Output the (x, y) coordinate of the center of the cell containing the given text.  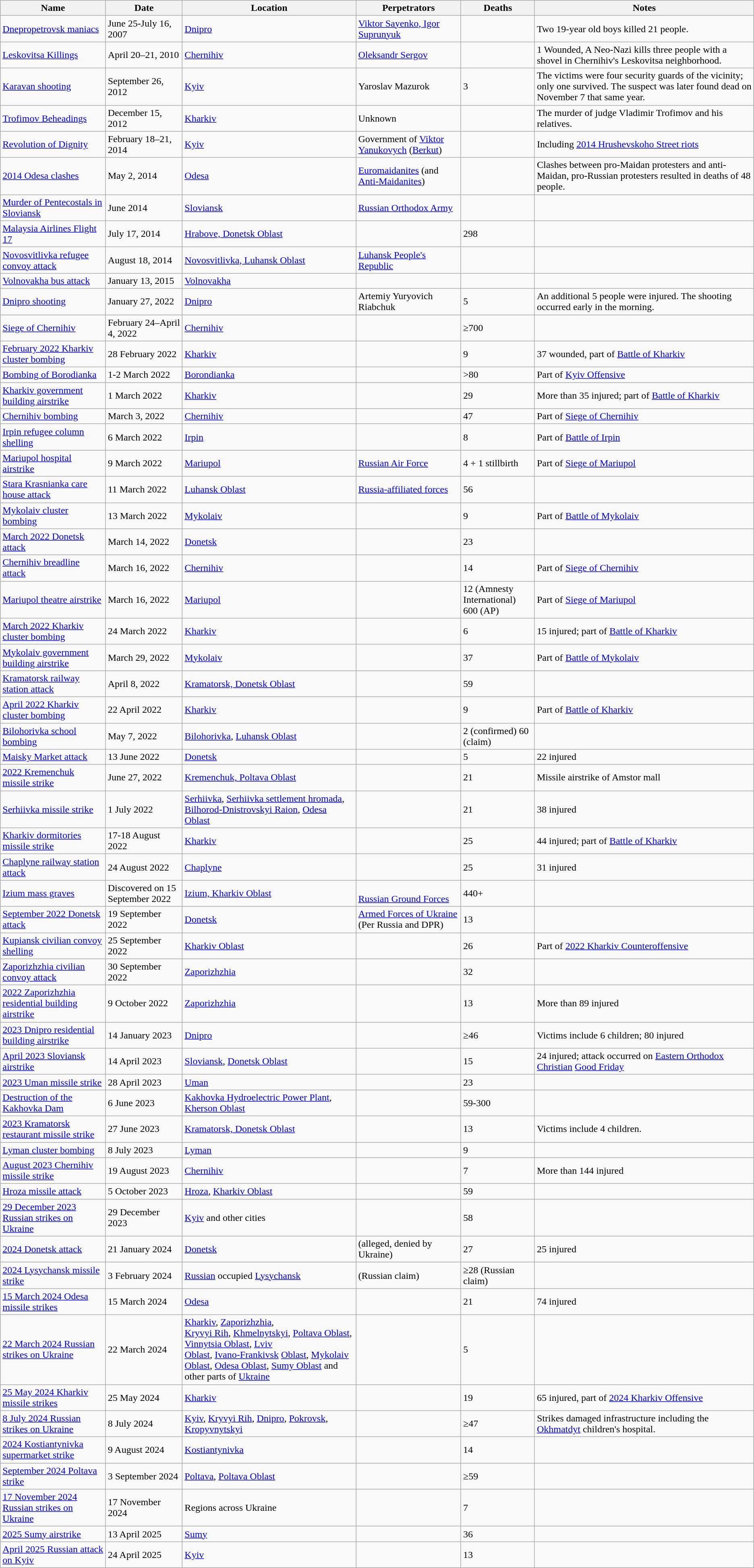
2024 Lysychansk missile strike (53, 1276)
2 (confirmed) 60 (claim) (498, 736)
Kyiv, Kryvyi Rih, Dnipro, Pokrovsk, Kropyvnytskyi (269, 1424)
March 29, 2022 (144, 657)
Kostiantynivka (269, 1450)
Volnovakha (269, 281)
21 January 2024 (144, 1249)
June 27, 2022 (144, 778)
December 15, 2012 (144, 118)
February 2022 Kharkiv cluster bombing (53, 354)
14 April 2023 (144, 1061)
Location (269, 8)
29 (498, 395)
Chaplyne railway station attack (53, 867)
24 injured; attack occurred on Eastern Orthodox Christian Good Friday (644, 1061)
15 March 2024 (144, 1301)
32 (498, 972)
An additional 5 people were injured. The shooting occurred early in the morning. (644, 301)
2024 Kostiantynivka supermarket strike (53, 1450)
1 Wounded, A Neo-Nazi kills three people with a shovel in Chernihiv's Leskovitsa neighborhood. (644, 55)
Missile airstrike of Amstor mall (644, 778)
8 (498, 437)
17-18 August 2022 (144, 841)
≥28 (Russian claim) (498, 1276)
March 2022 Kharkiv cluster bombing (53, 631)
Borondianka (269, 375)
Novosvitlivka refugee convoy attack (53, 260)
Dnipro shooting (53, 301)
Victims include 6 children; 80 injured (644, 1035)
Oleksandr Sergov (408, 55)
The victims were four security guards of the vicinity; only one survived. The suspect was later found dead on November 7 that same year. (644, 87)
Stara Krasnianka care house attack (53, 490)
Destruction of the Kakhovka Dam (53, 1103)
More than 144 injured (644, 1171)
Russia-affiliated forces (408, 490)
37 wounded, part of Battle of Kharkiv (644, 354)
>80 (498, 375)
2014 Odesa clashes (53, 176)
8 July 2023 (144, 1150)
9 August 2024 (144, 1450)
April 2022 Kharkiv cluster bombing (53, 710)
298 (498, 234)
Armed Forces of Ukraine (Per Russia and DPR) (408, 920)
Lyman cluster bombing (53, 1150)
April 8, 2022 (144, 684)
August 2023 Chernihiv missile strike (53, 1171)
Chaplyne (269, 867)
17 November 2024 Russian strikes on Ukraine (53, 1508)
Karavan shooting (53, 87)
Bilohorivka school bombing (53, 736)
3 (498, 87)
September 2024 Poltava strike (53, 1476)
Mariupol hospital airstrike (53, 463)
Dnepropetrovsk maniacs (53, 29)
31 injured (644, 867)
January 13, 2015 (144, 281)
13 June 2022 (144, 757)
Revolution of Dignity (53, 144)
Kyiv and other cities (269, 1218)
2022 Kremenchuk missile strike (53, 778)
Artemiy Yuryovich Riabchuk (408, 301)
February 24–April 4, 2022 (144, 328)
24 March 2022 (144, 631)
Luhansk People's Republic (408, 260)
24 April 2025 (144, 1554)
Irpin refugee column shelling (53, 437)
440+ (498, 893)
July 17, 2014 (144, 234)
Russian occupied Lysychansk (269, 1276)
2022 Zaporizhzhia residential building airstrike (53, 1003)
Poltava, Poltava Oblast (269, 1476)
More than 35 injured; part of Battle of Kharkiv (644, 395)
15 March 2024 Odesa missile strikes (53, 1301)
30 September 2022 (144, 972)
(alleged, denied by Ukraine) (408, 1249)
Serhiivka, Serhiivka settlement hromada, Bilhorod-Dnistrovskyi Raion, Odesa Oblast (269, 809)
Siege of Chernihiv (53, 328)
Zaporizhzhia civilian convoy attack (53, 972)
May 7, 2022 (144, 736)
3 September 2024 (144, 1476)
Government of Viktor Yanukovych (Berkut) (408, 144)
Kramatorsk railway station attack (53, 684)
≥47 (498, 1424)
13 March 2022 (144, 515)
More than 89 injured (644, 1003)
Sumy (269, 1534)
2025 Sumy airstrike (53, 1534)
June 2014 (144, 208)
6 June 2023 (144, 1103)
Chernihiv breadline attack (53, 568)
22 March 2024 (144, 1350)
Date (144, 8)
Two 19-year old boys killed 21 people. (644, 29)
Viktor Sayenko, Igor Suprunyuk (408, 29)
Kupiansk civilian convoy shelling (53, 945)
38 injured (644, 809)
Mykolaiv government building airstrike (53, 657)
Part of Battle of Kharkiv (644, 710)
58 (498, 1218)
Volnovakha bus attack (53, 281)
65 injured, part of 2024 Kharkiv Offensive (644, 1397)
May 2, 2014 (144, 176)
Russian Air Force (408, 463)
19 September 2022 (144, 920)
3 February 2024 (144, 1276)
19 (498, 1397)
≥59 (498, 1476)
January 27, 2022 (144, 301)
22 injured (644, 757)
Murder of Pentecostals in Sloviansk (53, 208)
11 March 2022 (144, 490)
Victims include 4 children. (644, 1129)
March 3, 2022 (144, 416)
29 December 2023 Russian strikes on Ukraine (53, 1218)
March 2022 Donetsk attack (53, 542)
April 20–21, 2010 (144, 55)
6 March 2022 (144, 437)
26 (498, 945)
44 injured; part of Battle of Kharkiv (644, 841)
Irpin (269, 437)
Luhansk Oblast (269, 490)
Euromaidanites (and Anti-Maidanites) (408, 176)
≥46 (498, 1035)
25 May 2024 (144, 1397)
Serhiivka missile strike (53, 809)
Hrabove, Donetsk Oblast (269, 234)
5 October 2023 (144, 1192)
17 November 2024 (144, 1508)
28 February 2022 (144, 354)
37 (498, 657)
April 2023 Sloviansk airstrike (53, 1061)
14 January 2023 (144, 1035)
8 July 2024 Russian strikes on Ukraine (53, 1424)
25 September 2022 (144, 945)
Kremenchuk, Poltava Oblast (269, 778)
28 April 2023 (144, 1082)
1 March 2022 (144, 395)
2023 Dnipro residential building airstrike (53, 1035)
September 2022 Donetsk attack (53, 920)
Bombing of Borodianka (53, 375)
The murder of judge Vladimir Trofimov and his relatives. (644, 118)
Chernihiv bombing (53, 416)
September 26, 2012 (144, 87)
Kakhovka Hydroelectric Power Plant, Kherson Oblast (269, 1103)
2023 Kramatorsk restaurant missile strike (53, 1129)
1-2 March 2022 (144, 375)
Maisky Market attack (53, 757)
27 June 2023 (144, 1129)
24 August 2022 (144, 867)
March 14, 2022 (144, 542)
Russian Ground Forces (408, 893)
August 18, 2014 (144, 260)
Kharkiv dormitories missile strike (53, 841)
1 July 2022 (144, 809)
Kharkiv government building airstrike (53, 395)
Hroza, Kharkiv Oblast (269, 1192)
April 2025 Russian attack on Kyiv (53, 1554)
June 25-July 16, 2007 (144, 29)
Clashes between pro-Maidan protesters and anti-Maidan, pro-Russian protesters resulted in deaths of 48 people. (644, 176)
25 May 2024 Kharkiv missile strikes (53, 1397)
Sloviansk, Donetsk Oblast (269, 1061)
Uman (269, 1082)
Part of Kyiv Offensive (644, 375)
36 (498, 1534)
Russian Orthodox Army (408, 208)
Unknown (408, 118)
22 March 2024 Russian strikes on Ukraine (53, 1350)
13 April 2025 (144, 1534)
Part of 2022 Kharkiv Counteroffensive (644, 945)
15 (498, 1061)
2023 Uman missile strike (53, 1082)
19 August 2023 (144, 1171)
15 injured; part of Battle of Kharkiv (644, 631)
12 (Amnesty International)600 (AP) (498, 600)
Hroza missile attack (53, 1192)
(Russian claim) (408, 1276)
Novosvitlivka, Luhansk Oblast (269, 260)
Leskovitsa Killings (53, 55)
Kharkiv Oblast (269, 945)
25 injured (644, 1249)
27 (498, 1249)
Izium, Kharkiv Oblast (269, 893)
Discovered on 15 September 2022 (144, 893)
9 March 2022 (144, 463)
Izium mass graves (53, 893)
Sloviansk (269, 208)
Mariupol theatre airstrike (53, 600)
February 18–21, 2014 (144, 144)
Yaroslav Mazurok (408, 87)
4 + 1 stillbirth (498, 463)
22 April 2022 (144, 710)
Including 2014 Hrushevskoho Street riots (644, 144)
74 injured (644, 1301)
Name (53, 8)
2024 Donetsk attack (53, 1249)
6 (498, 631)
Notes (644, 8)
Bilohorivka, Luhansk Oblast (269, 736)
Regions across Ukraine (269, 1508)
Lyman (269, 1150)
8 July 2024 (144, 1424)
Trofimov Beheadings (53, 118)
56 (498, 490)
Malaysia Airlines Flight 17 (53, 234)
Strikes damaged infrastructure including the Okhmatdyt children's hospital. (644, 1424)
Mykolaiv cluster bombing (53, 515)
Deaths (498, 8)
Part of Battle of Irpin (644, 437)
9 October 2022 (144, 1003)
Perpetrators (408, 8)
47 (498, 416)
29 December 2023 (144, 1218)
≥700 (498, 328)
59-300 (498, 1103)
